Determine the (x, y) coordinate at the center of the cell enclosing the given text.  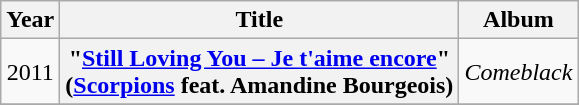
Title (260, 20)
2011 (30, 72)
Year (30, 20)
"Still Loving You – Je t'aime encore"(Scorpions feat. Amandine Bourgeois) (260, 72)
Comeblack (518, 72)
Album (518, 20)
